Scan for the cell matching the given text and deliver its (X, Y) coordinate at center. 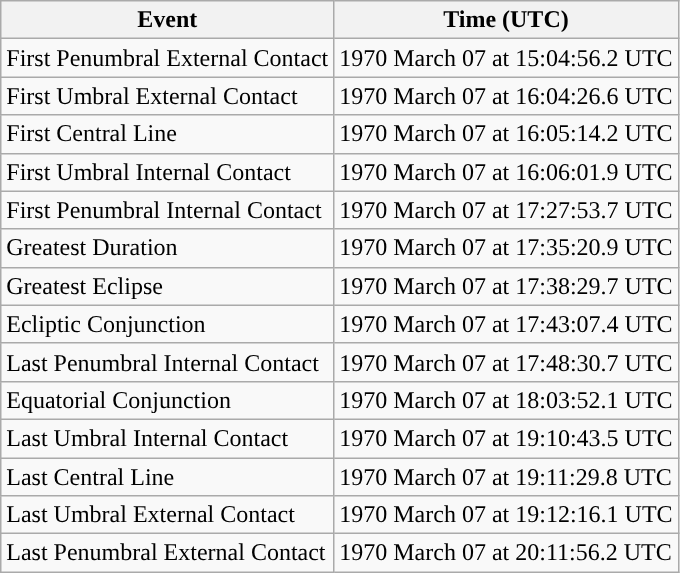
1970 March 07 at 16:04:26.6 UTC (506, 96)
Last Umbral External Contact (168, 515)
1970 March 07 at 19:11:29.8 UTC (506, 477)
First Central Line (168, 134)
Last Penumbral External Contact (168, 553)
1970 March 07 at 17:35:20.9 UTC (506, 248)
1970 March 07 at 16:06:01.9 UTC (506, 172)
1970 March 07 at 16:05:14.2 UTC (506, 134)
1970 March 07 at 17:43:07.4 UTC (506, 324)
1970 March 07 at 15:04:56.2 UTC (506, 58)
1970 March 07 at 20:11:56.2 UTC (506, 553)
Equatorial Conjunction (168, 400)
1970 March 07 at 17:27:53.7 UTC (506, 210)
First Penumbral Internal Contact (168, 210)
1970 March 07 at 18:03:52.1 UTC (506, 400)
Time (UTC) (506, 20)
Ecliptic Conjunction (168, 324)
1970 March 07 at 17:48:30.7 UTC (506, 362)
Greatest Eclipse (168, 286)
Last Penumbral Internal Contact (168, 362)
First Umbral Internal Contact (168, 172)
Last Umbral Internal Contact (168, 438)
Event (168, 20)
First Penumbral External Contact (168, 58)
1970 March 07 at 17:38:29.7 UTC (506, 286)
Last Central Line (168, 477)
1970 March 07 at 19:12:16.1 UTC (506, 515)
1970 March 07 at 19:10:43.5 UTC (506, 438)
Greatest Duration (168, 248)
First Umbral External Contact (168, 96)
